For the text-containing cell, return its midpoint in [x, y] coordinate format. 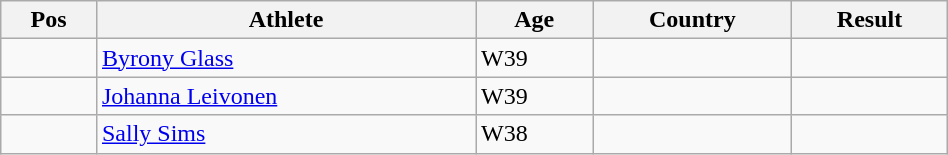
Age [534, 20]
Result [870, 20]
Johanna Leivonen [286, 96]
Sally Sims [286, 134]
Athlete [286, 20]
W38 [534, 134]
Byrony Glass [286, 58]
Country [692, 20]
Pos [49, 20]
